Identify which cell holds the provided text, then report its (X, Y) central coordinate. 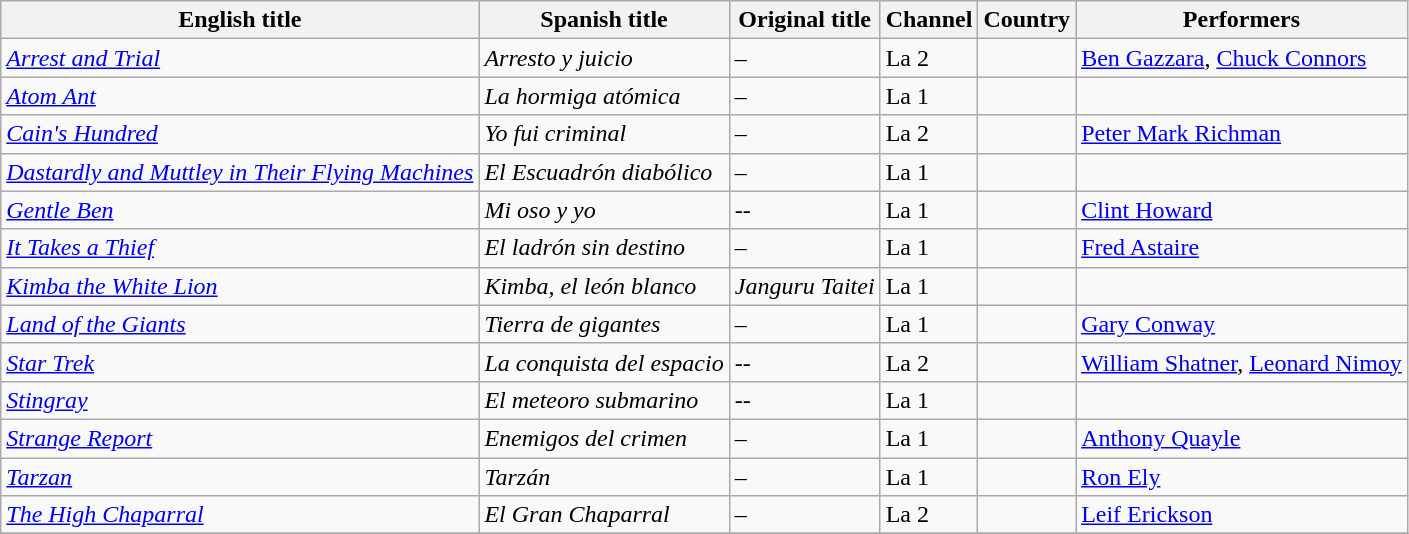
Tarzan (240, 477)
Strange Report (240, 438)
Ben Gazzara, Chuck Connors (1242, 58)
Channel (929, 20)
Land of the Giants (240, 324)
La hormiga atómica (604, 96)
Original title (804, 20)
Tarzán (604, 477)
Stingray (240, 400)
English title (240, 20)
William Shatner, Leonard Nimoy (1242, 362)
Spanish title (604, 20)
Dastardly and Muttley in Their Flying Machines (240, 172)
Kimba the White Lion (240, 286)
The High Chaparral (240, 515)
Clint Howard (1242, 210)
Kimba, el león blanco (604, 286)
Star Trek (240, 362)
Arrest and Trial (240, 58)
Performers (1242, 20)
Fred Astaire (1242, 248)
Atom Ant (240, 96)
Arresto y juicio (604, 58)
Country (1027, 20)
Ron Ely (1242, 477)
Cain's Hundred (240, 134)
Leif Erickson (1242, 515)
Tierra de gigantes (604, 324)
It Takes a Thief (240, 248)
La conquista del espacio (604, 362)
Janguru Taitei (804, 286)
Mi oso y yo (604, 210)
El ladrón sin destino (604, 248)
Anthony Quayle (1242, 438)
Gentle Ben (240, 210)
Enemigos del crimen (604, 438)
Yo fui criminal (604, 134)
El Escuadrón diabólico (604, 172)
El Gran Chaparral (604, 515)
El meteoro submarino (604, 400)
Peter Mark Richman (1242, 134)
Gary Conway (1242, 324)
